Detect which cell encompasses the target text, then output its [X, Y] center coordinate. 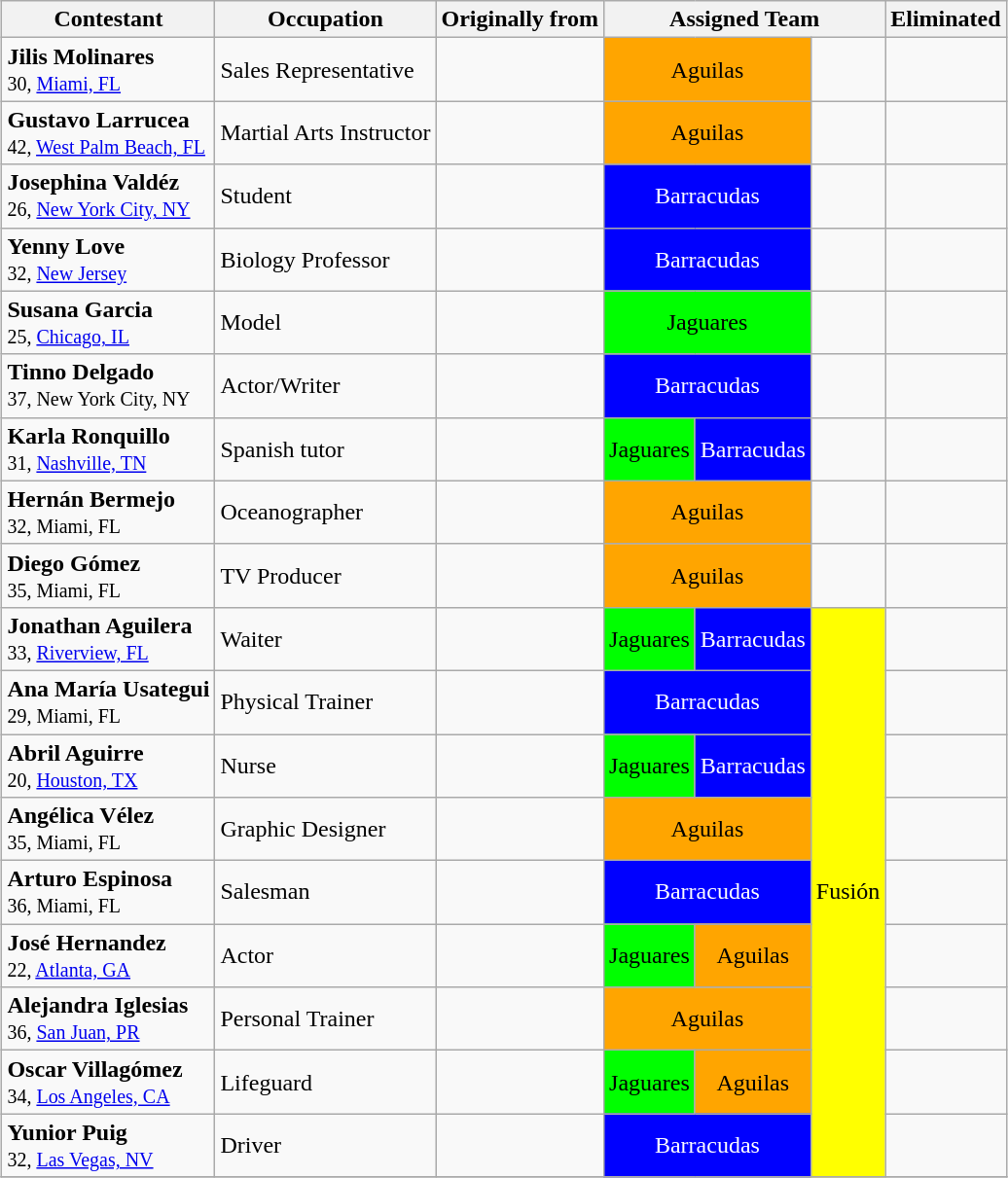
Susana Garcia25, Chicago, IL [109, 323]
Student [325, 196]
Waiter [325, 638]
Arturo Espinosa36, Miami, FL [109, 893]
Fusión [847, 892]
TV Producer [325, 576]
Contestant [109, 19]
Yunior Puig32, Las Vegas, NV [109, 1146]
Oscar Villagómez34, Los Angeles, CA [109, 1082]
Actor [325, 955]
Hernán Bermejo32, Miami, FL [109, 512]
Diego Gómez35, Miami, FL [109, 576]
Yenny Love32, New Jersey [109, 259]
Assigned Team [745, 19]
Driver [325, 1146]
Jonathan Aguilera33, Riverview, FL [109, 638]
Martial Arts Instructor [325, 132]
Nurse [325, 765]
Originally from [520, 19]
Sales Representative [325, 70]
Physical Trainer [325, 702]
José Hernandez22, Atlanta, GA [109, 955]
Personal Trainer [325, 1019]
Model [325, 323]
Spanish tutor [325, 449]
Karla Ronquillo31, Nashville, TN [109, 449]
Occupation [325, 19]
Actor/Writer [325, 385]
Biology Professor [325, 259]
Salesman [325, 893]
Alejandra Iglesias36, San Juan, PR [109, 1019]
Gustavo Larrucea42, West Palm Beach, FL [109, 132]
Eliminated [946, 19]
Lifeguard [325, 1082]
Tinno Delgado37, New York City, NY [109, 385]
Abril Aguirre20, Houston, TX [109, 765]
Josephina Valdéz26, New York City, NY [109, 196]
Angélica Vélez35, Miami, FL [109, 829]
Graphic Designer [325, 829]
Oceanographer [325, 512]
Ana María Usategui29, Miami, FL [109, 702]
Jilis Molinares30, Miami, FL [109, 70]
